Extract the (X, Y) coordinate from the center of the cell holding the provided text.  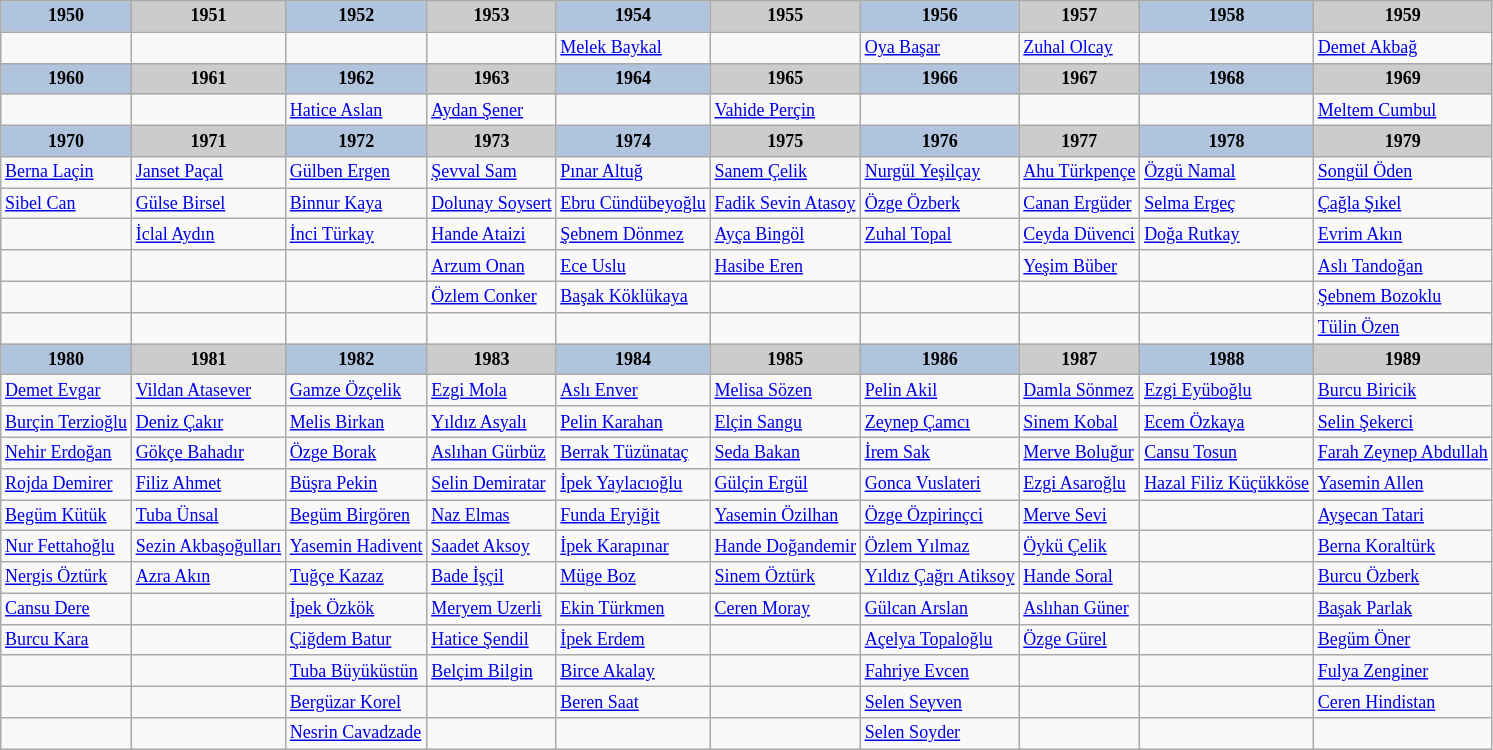
Selen Seyven (940, 702)
Nesrin Cavadzade (356, 734)
Janset Paçal (208, 172)
Doğa Rutkay (1227, 234)
1957 (1080, 16)
Fahriye Evcen (940, 670)
Merve Boluğur (1080, 452)
Oya Başar (940, 48)
Binnur Kaya (356, 204)
İpek Özkök (356, 608)
Hande Soral (1080, 578)
1960 (66, 78)
Çiğdem Batur (356, 640)
Başak Parlak (1402, 608)
Sibel Can (66, 204)
Berna Koraltürk (1402, 546)
Zuhal Topal (940, 234)
Yasemin Allen (1402, 484)
Burcu Kara (66, 640)
1980 (66, 360)
Yıldız Asyalı (492, 422)
Cansu Dere (66, 608)
Yasemin Hadivent (356, 546)
Melek Baykal (633, 48)
Farah Zeynep Abdullah (1402, 452)
Bergüzar Korel (356, 702)
Gülçin Ergül (785, 484)
1970 (66, 140)
Tülin Özen (1402, 328)
Gülcan Arslan (940, 608)
Müge Boz (633, 578)
Burcu Özberk (1402, 578)
Canan Ergüder (1080, 204)
Begüm Öner (1402, 640)
1954 (633, 16)
1985 (785, 360)
Deniz Çakır (208, 422)
Aslıhan Gürbüz (492, 452)
Belçim Bilgin (492, 670)
İnci Türkay (356, 234)
Ezgi Eyüboğlu (1227, 390)
Nehir Erdoğan (66, 452)
Elçin Sangu (785, 422)
1972 (356, 140)
Nur Fettahoğlu (66, 546)
Birce Akalay (633, 670)
Ecem Özkaya (1227, 422)
Şevval Sam (492, 172)
1976 (940, 140)
1986 (940, 360)
Demet Akbağ (1402, 48)
Beren Saat (633, 702)
Sinem Kobal (1080, 422)
Pınar Altuğ (633, 172)
Dolunay Soysert (492, 204)
Filiz Ahmet (208, 484)
Başak Köklükaya (633, 296)
Aydan Şener (492, 110)
Gonca Vuslateri (940, 484)
1953 (492, 16)
Hatice Şendil (492, 640)
Özge Özpirinçci (940, 516)
1983 (492, 360)
Aslı Tandoğan (1402, 266)
Gökçe Bahadır (208, 452)
1964 (633, 78)
1955 (785, 16)
Hande Doğandemir (785, 546)
Pelin Akil (940, 390)
1965 (785, 78)
Rojda Demirer (66, 484)
Melis Birkan (356, 422)
Funda Eryiğit (633, 516)
Ezgi Asaroğlu (1080, 484)
Fadik Sevin Atasoy (785, 204)
Ceren Hindistan (1402, 702)
Songül Öden (1402, 172)
1969 (1402, 78)
Merve Sevi (1080, 516)
Gülben Ergen (356, 172)
1982 (356, 360)
1950 (66, 16)
Öykü Çelik (1080, 546)
Tuba Ünsal (208, 516)
1961 (208, 78)
1984 (633, 360)
1977 (1080, 140)
1966 (940, 78)
1979 (1402, 140)
1988 (1227, 360)
1987 (1080, 360)
Gamze Özçelik (356, 390)
1951 (208, 16)
Meryem Uzerli (492, 608)
Vildan Atasever (208, 390)
Vahide Perçin (785, 110)
İclal Aydın (208, 234)
Burçin Terzioğlu (66, 422)
Begüm Kütük (66, 516)
Berrak Tüzünataç (633, 452)
Arzum Onan (492, 266)
Ceyda Düvenci (1080, 234)
1968 (1227, 78)
İpek Erdem (633, 640)
Tuba Büyüküstün (356, 670)
1956 (940, 16)
1963 (492, 78)
Özlem Conker (492, 296)
Nurgül Yeşilçay (940, 172)
Tuğçe Kazaz (356, 578)
1974 (633, 140)
1967 (1080, 78)
1952 (356, 16)
Ebru Cündübeyoğlu (633, 204)
İpek Yaylacıoğlu (633, 484)
Sanem Çelik (785, 172)
Şebnem Dönmez (633, 234)
Hande Ataizi (492, 234)
Özge Borak (356, 452)
Yıldız Çağrı Atiksoy (940, 578)
Evrim Akın (1402, 234)
Zuhal Olcay (1080, 48)
Özge Gürel (1080, 640)
Sinem Öztürk (785, 578)
Şebnem Bozoklu (1402, 296)
Sezin Akbaşoğulları (208, 546)
1958 (1227, 16)
Ceren Moray (785, 608)
Gülse Birsel (208, 204)
1971 (208, 140)
1978 (1227, 140)
Çağla Şıkel (1402, 204)
İrem Sak (940, 452)
Ahu Türkpençe (1080, 172)
Fulya Zenginer (1402, 670)
Selin Şekerci (1402, 422)
Aslı Enver (633, 390)
Selin Demiratar (492, 484)
1962 (356, 78)
Yasemin Özilhan (785, 516)
Bade İşçil (492, 578)
Burcu Biricik (1402, 390)
Begüm Birgören (356, 516)
Pelin Karahan (633, 422)
Özgü Namal (1227, 172)
Zeynep Çamcı (940, 422)
Cansu Tosun (1227, 452)
Azra Akın (208, 578)
Saadet Aksoy (492, 546)
1973 (492, 140)
Melisa Sözen (785, 390)
Hazal Filiz Küçükköse (1227, 484)
Hasibe Eren (785, 266)
Büşra Pekin (356, 484)
1975 (785, 140)
Aslıhan Güner (1080, 608)
Meltem Cumbul (1402, 110)
Selen Soyder (940, 734)
İpek Karapınar (633, 546)
Açelya Topaloğlu (940, 640)
Özge Özberk (940, 204)
Ece Uslu (633, 266)
Naz Elmas (492, 516)
Demet Evgar (66, 390)
Selma Ergeç (1227, 204)
1989 (1402, 360)
Ayşecan Tatari (1402, 516)
Ekin Türkmen (633, 608)
Seda Bakan (785, 452)
1981 (208, 360)
Hatice Aslan (356, 110)
Ayça Bingöl (785, 234)
Damla Sönmez (1080, 390)
Nergis Öztürk (66, 578)
Berna Laçin (66, 172)
Özlem Yılmaz (940, 546)
1959 (1402, 16)
Yeşim Büber (1080, 266)
Ezgi Mola (492, 390)
